Detect which cell encompasses the target text, then output its [X, Y] center coordinate. 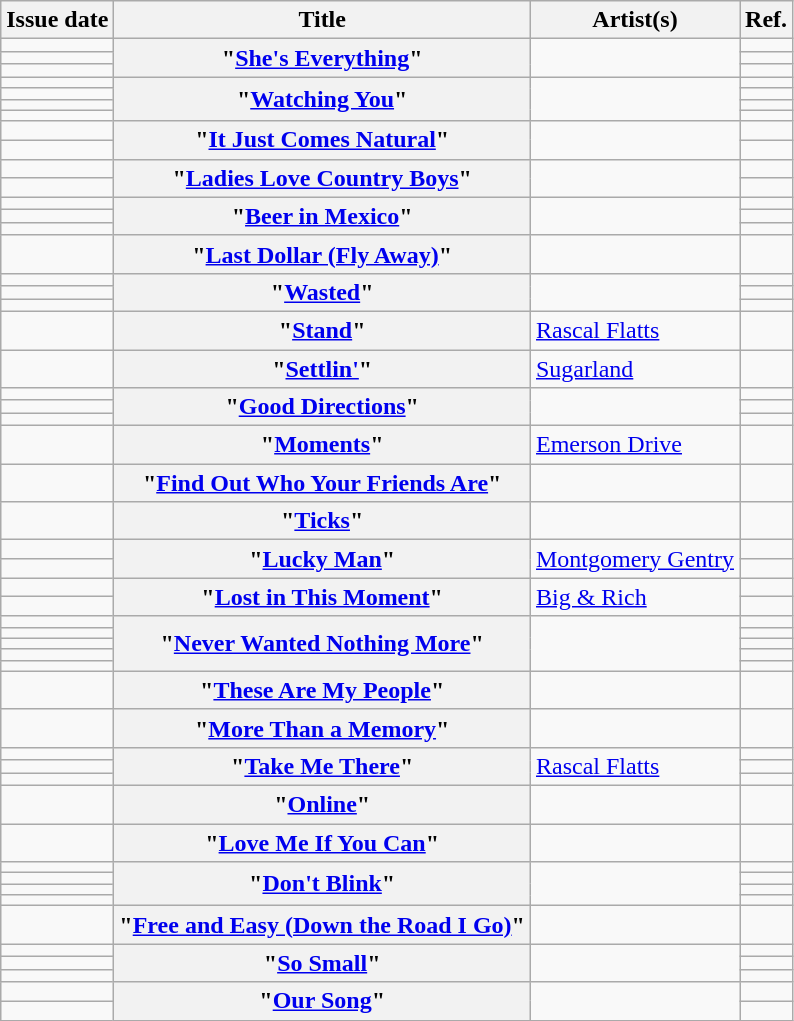
Emerson Drive [634, 445]
"Ladies Love Country Boys" [322, 178]
"Our Song" [322, 1001]
"Don't Blink" [322, 884]
"Never Wanted Nothing More" [322, 644]
"Settlin'" [322, 369]
"Find Out Who Your Friends Are" [322, 483]
"Lucky Man" [322, 559]
Artist(s) [634, 20]
"Good Directions" [322, 407]
"Love Me If You Can" [322, 843]
"Moments" [322, 445]
Title [322, 20]
Issue date [58, 20]
Sugarland [634, 369]
"It Just Comes Natural" [322, 140]
"Watching You" [322, 99]
"She's Everything" [322, 58]
"So Small" [322, 963]
"Online" [322, 804]
"More Than a Memory" [322, 728]
Ref. [766, 20]
Montgomery Gentry [634, 559]
"Ticks" [322, 521]
"Last Dollar (Fly Away)" [322, 254]
"Wasted" [322, 292]
"Free and Easy (Down the Road I Go)" [322, 925]
"Take Me There" [322, 766]
"Beer in Mexico" [322, 216]
"Lost in This Moment" [322, 597]
Big & Rich [634, 597]
"Stand" [322, 330]
"These Are My People" [322, 690]
